For the text-containing cell, return its midpoint in [X, Y] coordinate format. 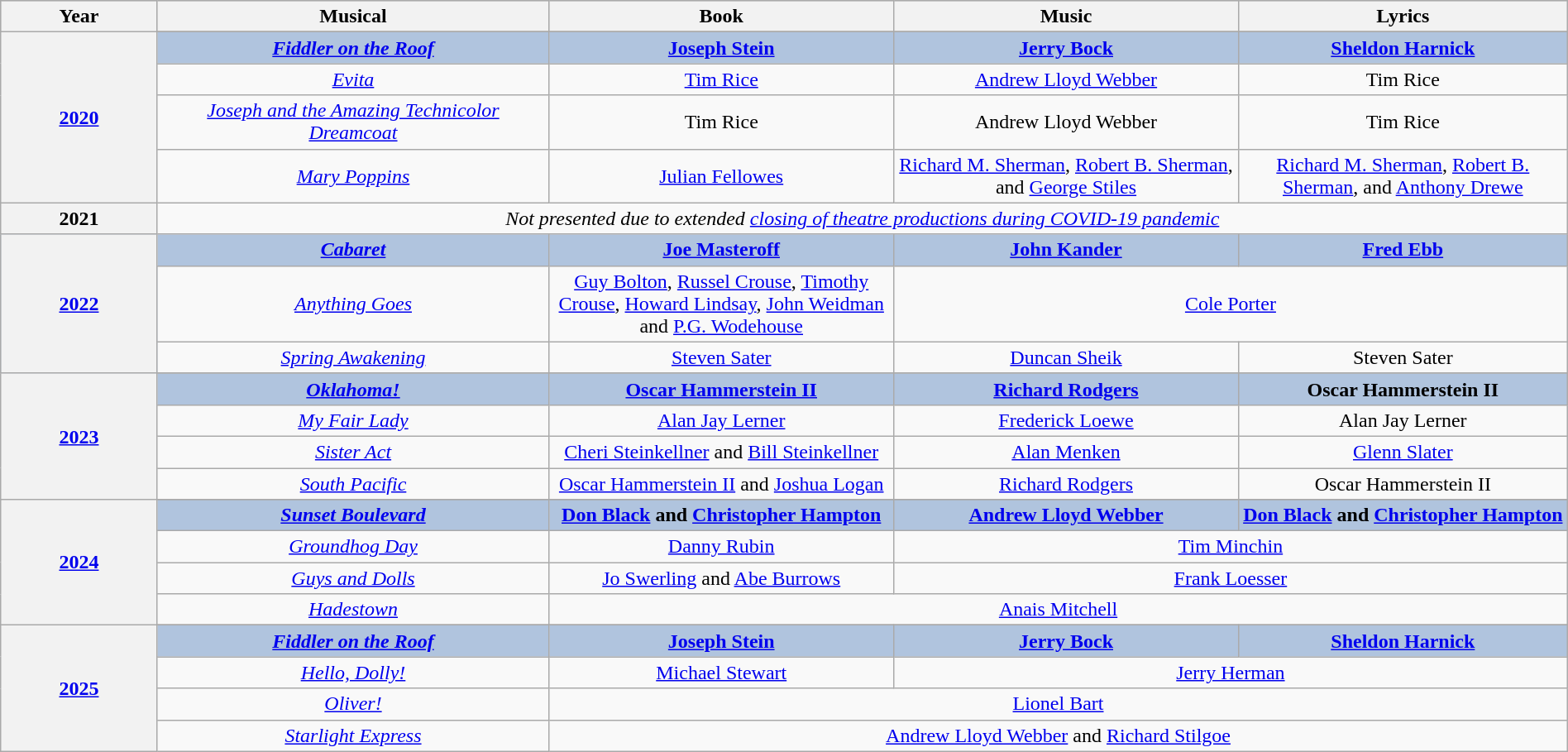
Frank Loesser [1231, 578]
Joe Masteroff [721, 250]
Evita [353, 79]
Book [721, 17]
Oklahoma! [353, 389]
Guy Bolton, Russel Crouse, Timothy Crouse, Howard Lindsay, John Weidman and P.G. Wodehouse [721, 304]
Starlight Express [353, 735]
Spring Awakening [353, 357]
Sunset Boulevard [353, 515]
Hello, Dolly! [353, 673]
Guys and Dolls [353, 578]
2024 [79, 563]
Frederick Loewe [1067, 420]
Danny Rubin [721, 547]
Cabaret [353, 250]
2025 [79, 688]
Tim Minchin [1231, 547]
My Fair Lady [353, 420]
Joseph and the Amazing Technicolor Dreamcoat [353, 122]
Sister Act [353, 452]
Oscar Hammerstein II and Joshua Logan [721, 484]
Music [1067, 17]
Not presented due to extended closing of theatre productions during COVID-19 pandemic [862, 218]
Anais Mitchell [1059, 610]
Glenn Slater [1403, 452]
Alan Menken [1067, 452]
Hadestown [353, 610]
Andrew Lloyd Webber and Richard Stilgoe [1059, 735]
2021 [79, 218]
Year [79, 17]
Fred Ebb [1403, 250]
Richard M. Sherman, Robert B. Sherman, and George Stiles [1067, 175]
South Pacific [353, 484]
Lyrics [1403, 17]
Musical [353, 17]
Groundhog Day [353, 547]
Oliver! [353, 704]
2023 [79, 436]
Duncan Sheik [1067, 357]
Jerry Herman [1231, 673]
Richard M. Sherman, Robert B. Sherman, and Anthony Drewe [1403, 175]
Julian Fellowes [721, 175]
Jo Swerling and Abe Burrows [721, 578]
2020 [79, 117]
Anything Goes [353, 304]
Cheri Steinkellner and Bill Steinkellner [721, 452]
Cole Porter [1231, 304]
Mary Poppins [353, 175]
Lionel Bart [1059, 704]
2022 [79, 304]
John Kander [1067, 250]
Michael Stewart [721, 673]
